Determine the (x, y) coordinate at the center of the cell enclosing the given text.  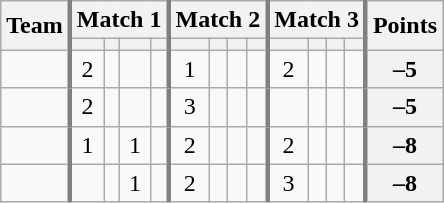
Match 3 (316, 20)
Team (36, 26)
Points (404, 26)
Match 1 (120, 20)
Match 2 (218, 20)
